Scan for the cell matching the given text and deliver its [x, y] coordinate at center. 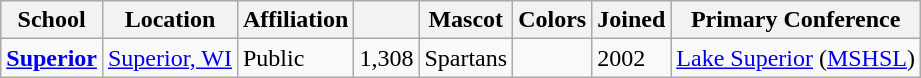
Superior [52, 58]
Lake Superior (MSHSL) [796, 58]
School [52, 20]
Mascot [466, 20]
2002 [632, 58]
Joined [632, 20]
Colors [552, 20]
Public [295, 58]
Spartans [466, 58]
1,308 [386, 58]
Superior, WI [170, 58]
Primary Conference [796, 20]
Affiliation [295, 20]
Location [170, 20]
